Return the (x, y) coordinate for the center point of the cell that contains the specified text.  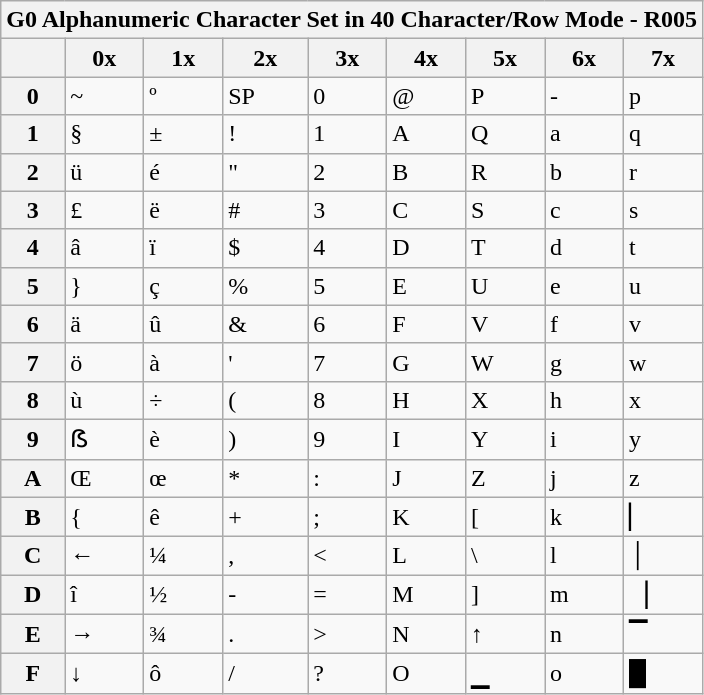
\ (506, 556)
z (664, 478)
x (664, 400)
§ (104, 134)
w (664, 362)
ä (104, 324)
* (266, 478)
â (104, 248)
h (584, 400)
i (584, 439)
ê (184, 517)
u (664, 286)
¾ (184, 634)
à (184, 362)
? (348, 674)
U (506, 286)
ô (184, 674)
@ (426, 96)
1x (184, 58)
m (584, 595)
3x (348, 58)
+ (266, 517)
a (584, 134)
¼ (184, 556)
s (664, 210)
5x (506, 58)
G (426, 362)
V (506, 324)
/ (266, 674)
÷ (184, 400)
l (584, 556)
: (348, 478)
£ (104, 210)
. (266, 634)
$ (266, 248)
º (184, 96)
~ (104, 96)
7x (664, 58)
n (584, 634)
O (426, 674)
ë (184, 210)
= (348, 595)
ï (184, 248)
½ (184, 595)
] (506, 595)
↑ (506, 634)
▔ (664, 634)
< (348, 556)
G0 Alphanumeric Character Set in 40 Character/Row Mode - R005 (352, 20)
J (426, 478)
b (584, 172)
) (266, 439)
> (348, 634)
± (184, 134)
│ (664, 556)
' (266, 362)
; (348, 517)
H (426, 400)
v (664, 324)
& (266, 324)
! (266, 134)
é (184, 172)
↓ (104, 674)
ü (104, 172)
j (584, 478)
[ (506, 517)
ẞ (104, 439)
, (266, 556)
T (506, 248)
c (584, 210)
t (664, 248)
" (266, 172)
k (584, 517)
Y (506, 439)
è (184, 439)
û (184, 324)
g (584, 362)
SP (266, 96)
0x (104, 58)
6x (584, 58)
y (664, 439)
S (506, 210)
q (664, 134)
d (584, 248)
R (506, 172)
} (104, 286)
P (506, 96)
ù (104, 400)
î (104, 595)
▁ (506, 674)
r (664, 172)
▏ (664, 517)
L (426, 556)
4x (426, 58)
{ (104, 517)
p (664, 96)
% (266, 286)
Q (506, 134)
ö (104, 362)
2x (266, 58)
e (584, 286)
ç (184, 286)
█ (664, 674)
▕ (664, 595)
f (584, 324)
→ (104, 634)
K (426, 517)
o (584, 674)
W (506, 362)
( (266, 400)
N (426, 634)
œ (184, 478)
I (426, 439)
← (104, 556)
Œ (104, 478)
M (426, 595)
Z (506, 478)
X (506, 400)
# (266, 210)
